Provide the [X, Y] coordinate of the cell's center where the given text is located.  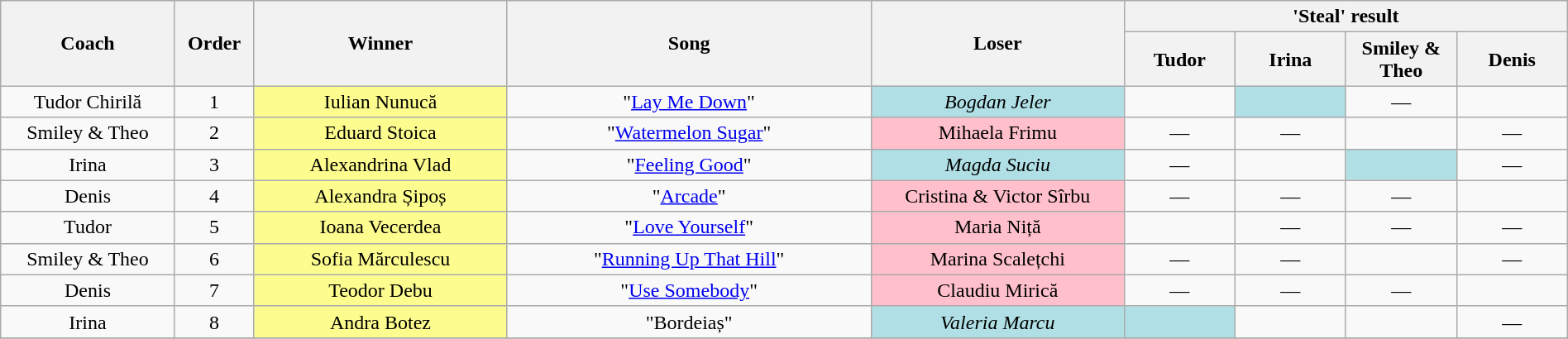
Iulian Nunucă [380, 102]
Eduard Stoica [380, 133]
"Bordeiaș" [689, 322]
Ioana Vecerdea [380, 227]
3 [214, 165]
"Watermelon Sugar" [689, 133]
Sofia Mărculescu [380, 259]
6 [214, 259]
Marina Scalețchi [997, 259]
Andra Botez [380, 322]
"Arcade" [689, 196]
Bogdan Jeler [997, 102]
"Lay Me Down" [689, 102]
Order [214, 43]
"Use Somebody" [689, 290]
8 [214, 322]
Teodor Debu [380, 290]
'Steal' result [1346, 17]
Alexandrina Vlad [380, 165]
"Running Up That Hill" [689, 259]
Maria Niță [997, 227]
"Love Yourself" [689, 227]
Alexandra Șipoș [380, 196]
Tudor Chirilă [88, 102]
Loser [997, 43]
5 [214, 227]
"Feeling Good" [689, 165]
Magda Suciu [997, 165]
2 [214, 133]
Coach [88, 43]
Mihaela Frimu [997, 133]
1 [214, 102]
Song [689, 43]
Claudiu Mirică [997, 290]
Winner [380, 43]
Cristina & Victor Sîrbu [997, 196]
4 [214, 196]
7 [214, 290]
Valeria Marcu [997, 322]
